Detect which cell encompasses the target text, then output its [X, Y] center coordinate. 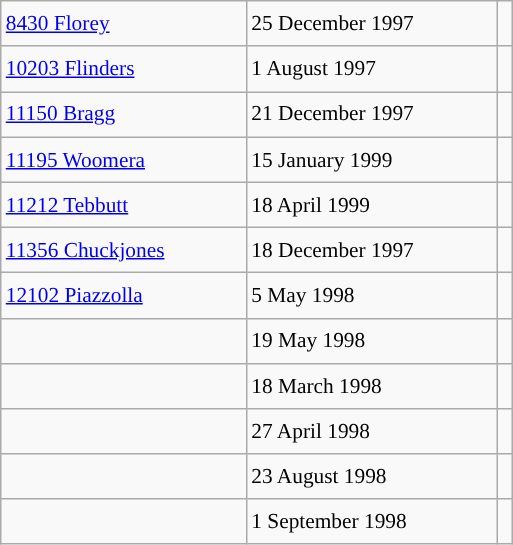
18 December 1997 [372, 250]
27 April 1998 [372, 432]
15 January 1999 [372, 160]
19 May 1998 [372, 340]
23 August 1998 [372, 476]
25 December 1997 [372, 24]
11195 Woomera [124, 160]
8430 Florey [124, 24]
11212 Tebbutt [124, 204]
18 April 1999 [372, 204]
11150 Bragg [124, 114]
1 September 1998 [372, 522]
10203 Flinders [124, 68]
5 May 1998 [372, 296]
1 August 1997 [372, 68]
12102 Piazzolla [124, 296]
21 December 1997 [372, 114]
18 March 1998 [372, 386]
11356 Chuckjones [124, 250]
